Return the [x, y] coordinate for the center point of the cell that contains the specified text.  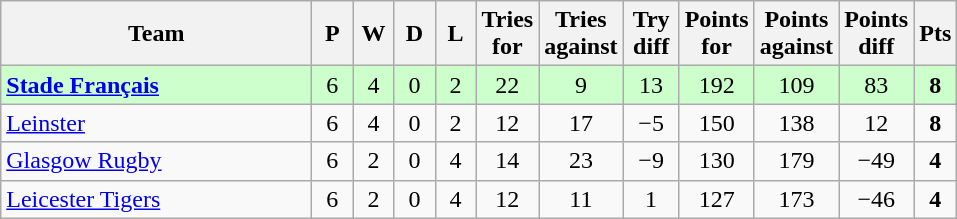
83 [876, 85]
−9 [651, 161]
Tries against [581, 34]
17 [581, 123]
D [414, 34]
P [332, 34]
Leicester Tigers [156, 199]
179 [796, 161]
192 [716, 85]
23 [581, 161]
−46 [876, 199]
Tries for [508, 34]
1 [651, 199]
150 [716, 123]
14 [508, 161]
−49 [876, 161]
Points against [796, 34]
173 [796, 199]
L [456, 34]
Try diff [651, 34]
−5 [651, 123]
Points diff [876, 34]
Pts [936, 34]
Glasgow Rugby [156, 161]
138 [796, 123]
Points for [716, 34]
127 [716, 199]
Leinster [156, 123]
22 [508, 85]
Stade Français [156, 85]
9 [581, 85]
13 [651, 85]
130 [716, 161]
W [374, 34]
Team [156, 34]
11 [581, 199]
109 [796, 85]
